Locate the cell with the specified text and output its [X, Y] center coordinate. 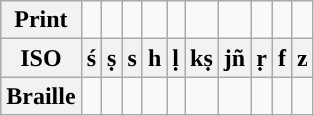
h [154, 58]
ISO [41, 58]
ś [91, 58]
ḷ [176, 58]
Braille [41, 96]
z [302, 58]
ṛ [262, 58]
f [282, 58]
Print [41, 20]
ṣ [112, 58]
s [132, 58]
kṣ [202, 58]
jñ [234, 58]
